Find where the given text appears and provide that cell's center as (x, y) coordinate. 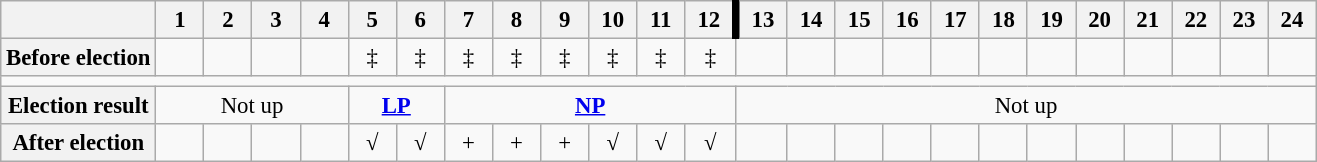
22 (1196, 20)
Before election (78, 58)
18 (1003, 20)
After election (78, 143)
15 (859, 20)
6 (420, 20)
8 (516, 20)
10 (613, 20)
19 (1051, 20)
LP (396, 106)
20 (1100, 20)
16 (907, 20)
5 (372, 20)
7 (468, 20)
Election result (78, 106)
14 (811, 20)
17 (955, 20)
1 (180, 20)
9 (565, 20)
11 (661, 20)
24 (1292, 20)
13 (762, 20)
12 (710, 20)
21 (1148, 20)
23 (1244, 20)
4 (324, 20)
NP (590, 106)
2 (228, 20)
3 (276, 20)
